Capture the cell that displays the provided text and extract its (X, Y) central coordinate. 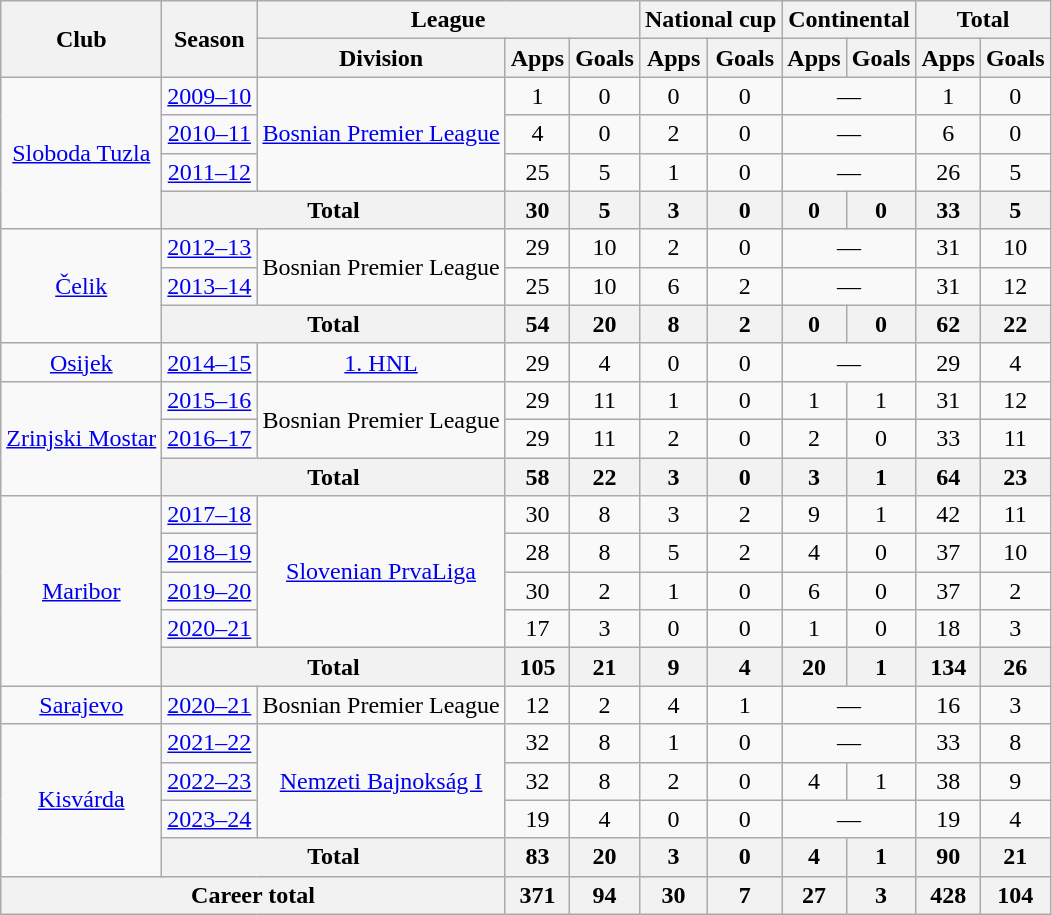
27 (814, 895)
2013–14 (210, 286)
Club (82, 39)
2018–19 (210, 553)
64 (948, 477)
23 (1015, 477)
83 (537, 857)
Career total (253, 895)
104 (1015, 895)
105 (537, 667)
2022–23 (210, 781)
Nemzeti Bajnokság I (381, 781)
90 (948, 857)
2016–17 (210, 438)
2023–24 (210, 819)
371 (537, 895)
Zrinjski Mostar (82, 438)
2017–18 (210, 515)
94 (605, 895)
Čelik (82, 286)
Continental (849, 20)
58 (537, 477)
Maribor (82, 591)
2012–13 (210, 248)
Division (381, 58)
17 (537, 629)
428 (948, 895)
16 (948, 705)
18 (948, 629)
2014–15 (210, 362)
2009–10 (210, 96)
28 (537, 553)
League (448, 20)
54 (537, 324)
Slovenian PrvaLiga (381, 572)
Osijek (82, 362)
Kisvárda (82, 800)
2021–22 (210, 743)
Sloboda Tuzla (82, 153)
1. HNL (381, 362)
38 (948, 781)
62 (948, 324)
2011–12 (210, 172)
Season (210, 39)
National cup (710, 20)
2015–16 (210, 400)
7 (745, 895)
42 (948, 515)
Sarajevo (82, 705)
2019–20 (210, 591)
134 (948, 667)
2010–11 (210, 134)
